Find where the given text appears and provide that cell's center as (x, y) coordinate. 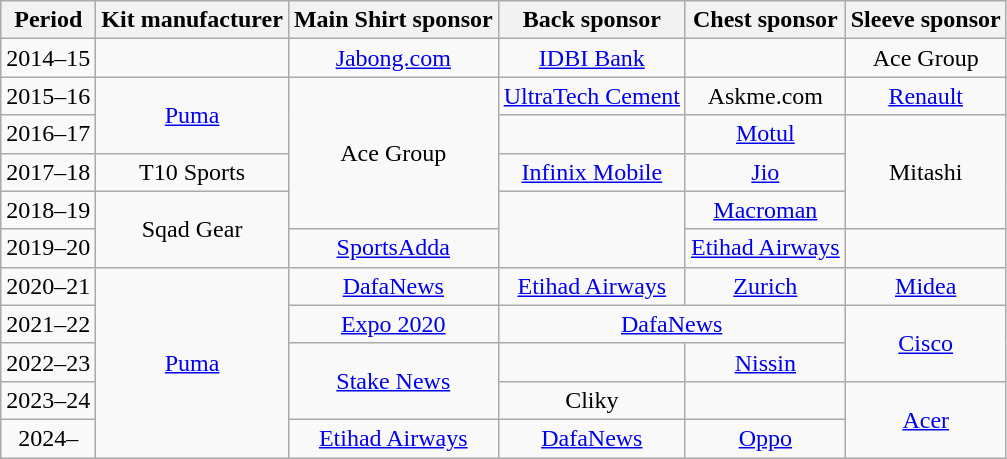
2014–15 (48, 58)
Cisco (926, 343)
IDBI Bank (592, 58)
Zurich (765, 286)
Mitashi (926, 172)
Kit manufacturer (192, 20)
Chest sponsor (765, 20)
2015–16 (48, 96)
2018–19 (48, 210)
Sleeve sponsor (926, 20)
Oppo (765, 438)
SportsAdda (393, 248)
T10 Sports (192, 172)
Stake News (393, 381)
Cliky (592, 400)
2023–24 (48, 400)
UltraTech Cement (592, 96)
Renault (926, 96)
Midea (926, 286)
Motul (765, 134)
Acer (926, 419)
Back sponsor (592, 20)
Askme.com (765, 96)
Period (48, 20)
Expo 2020 (393, 324)
2021–22 (48, 324)
2017–18 (48, 172)
Nissin (765, 362)
Jio (765, 172)
Infinix Mobile (592, 172)
Jabong.com (393, 58)
2020–21 (48, 286)
Sqad Gear (192, 229)
2024– (48, 438)
Macroman (765, 210)
2019–20 (48, 248)
2022–23 (48, 362)
Main Shirt sponsor (393, 20)
2016–17 (48, 134)
